Determine the [X, Y] coordinate at the center of the cell enclosing the given text.  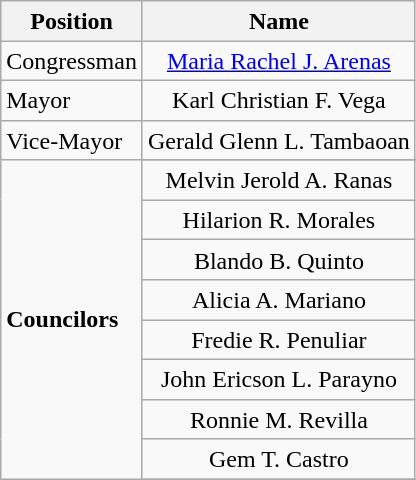
Position [72, 21]
Alicia A. Mariano [278, 300]
Fredie R. Penuliar [278, 340]
Gerald Glenn L. Tambaoan [278, 140]
Gem T. Castro [278, 459]
Melvin Jerold A. Ranas [278, 180]
Hilarion R. Morales [278, 220]
Maria Rachel J. Arenas [278, 61]
Blando B. Quinto [278, 260]
Congressman [72, 61]
Councilors [72, 320]
Karl Christian F. Vega [278, 100]
Mayor [72, 100]
Ronnie M. Revilla [278, 419]
Name [278, 21]
John Ericson L. Parayno [278, 379]
Vice-Mayor [72, 140]
